Detect which cell encompasses the target text, then output its [X, Y] center coordinate. 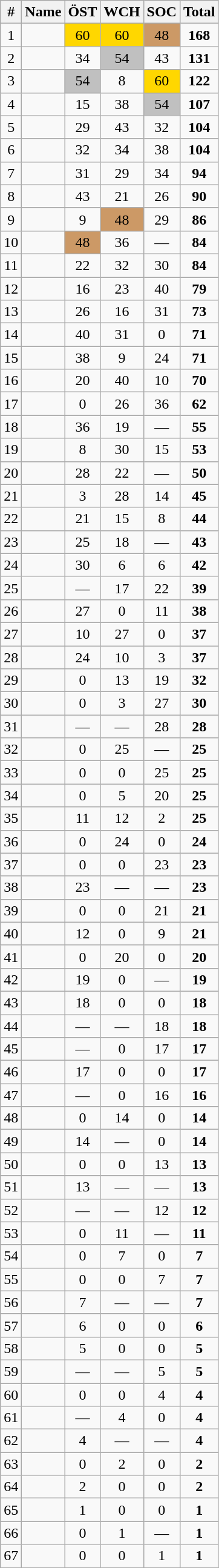
52 [11, 1210]
131 [199, 58]
33 [11, 772]
ÖST [82, 12]
Total [199, 12]
58 [11, 1348]
61 [11, 1418]
56 [11, 1302]
49 [11, 1141]
168 [199, 35]
73 [199, 312]
79 [199, 289]
66 [11, 1533]
59 [11, 1371]
35 [11, 819]
63 [11, 1464]
67 [11, 1556]
64 [11, 1487]
86 [199, 219]
65 [11, 1510]
90 [199, 196]
51 [11, 1187]
# [11, 12]
WCH [122, 12]
70 [199, 381]
122 [199, 81]
57 [11, 1325]
46 [11, 1072]
107 [199, 104]
Name [44, 12]
SOC [162, 12]
94 [199, 173]
47 [11, 1095]
41 [11, 957]
